Detect which cell encompasses the target text, then output its (x, y) center coordinate. 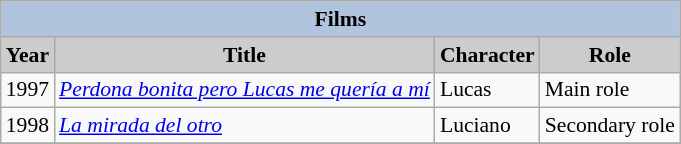
Role (610, 55)
Title (244, 55)
Year (28, 55)
Main role (610, 90)
1998 (28, 126)
Perdona bonita pero Lucas me quería a mí (244, 90)
Luciano (488, 126)
Lucas (488, 90)
La mirada del otro (244, 126)
Character (488, 55)
1997 (28, 90)
Films (340, 19)
Secondary role (610, 126)
